Extract the (X, Y) coordinate from the center of the cell holding the provided text.  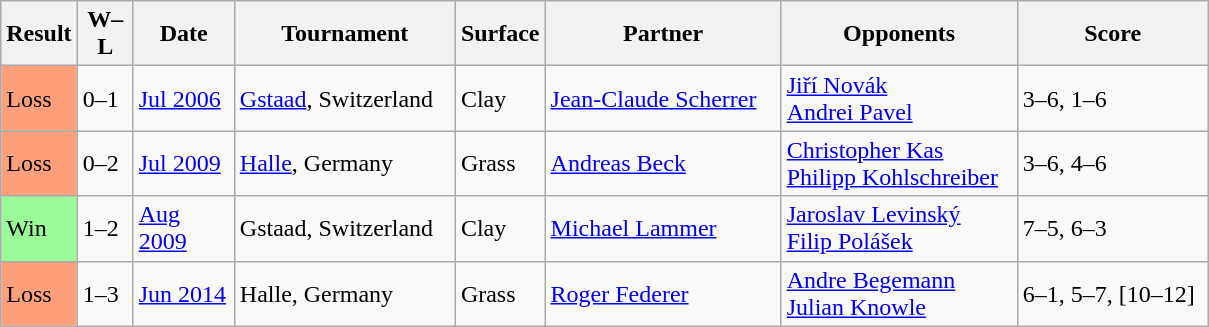
Win (39, 228)
Jun 2014 (184, 294)
Jul 2009 (184, 164)
Opponents (899, 34)
Partner (663, 34)
Jiří Novák Andrei Pavel (899, 98)
3–6, 1–6 (1112, 98)
W–L (105, 34)
Jul 2006 (184, 98)
0–1 (105, 98)
Jaroslav Levinský Filip Polášek (899, 228)
7–5, 6–3 (1112, 228)
6–1, 5–7, [10–12] (1112, 294)
Andre Begemann Julian Knowle (899, 294)
1–3 (105, 294)
Tournament (344, 34)
Andreas Beck (663, 164)
Roger Federer (663, 294)
1–2 (105, 228)
Jean-Claude Scherrer (663, 98)
Score (1112, 34)
Aug 2009 (184, 228)
Christopher Kas Philipp Kohlschreiber (899, 164)
Date (184, 34)
3–6, 4–6 (1112, 164)
Surface (500, 34)
0–2 (105, 164)
Result (39, 34)
Michael Lammer (663, 228)
